Search for the cell housing the specified text and yield its [X, Y] center coordinate. 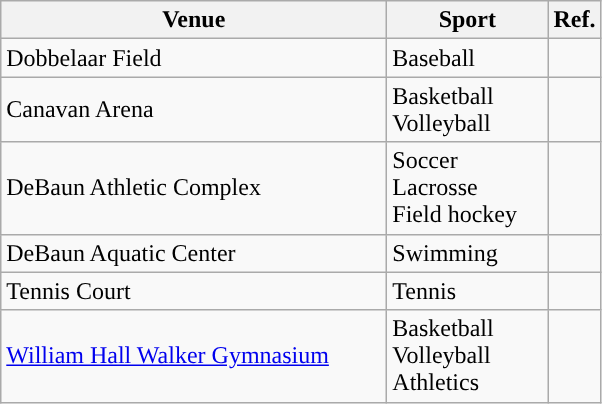
Sport [468, 20]
Soccer Lacrosse Field hockey [468, 188]
Basketball Volleyball [468, 110]
Basketball Volleyball Athletics [468, 356]
Swimming [468, 253]
Tennis [468, 291]
DeBaun Aquatic Center [194, 253]
Dobbelaar Field [194, 58]
Tennis Court [194, 291]
DeBaun Athletic Complex [194, 188]
William Hall Walker Gymnasium [194, 356]
Ref. [574, 20]
Canavan Arena [194, 110]
Venue [194, 20]
Baseball [468, 58]
